Search for the cell housing the specified text and yield its (X, Y) center coordinate. 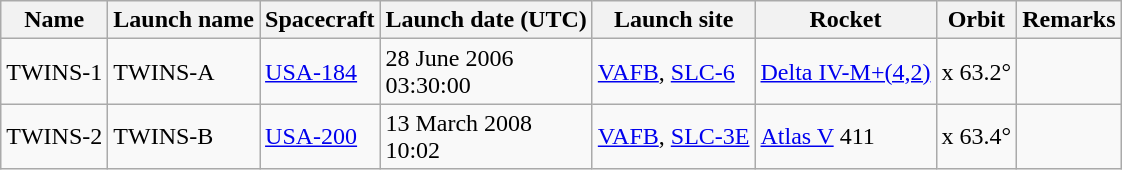
USA-184 (320, 72)
VAFB, SLC-6 (674, 72)
Name (54, 20)
Rocket (846, 20)
Launch name (184, 20)
13 March 200810:02 (486, 136)
x 63.4° (976, 136)
TWINS-1 (54, 72)
Delta IV-M+(4,2) (846, 72)
x 63.2° (976, 72)
Orbit (976, 20)
TWINS-2 (54, 136)
Spacecraft (320, 20)
28 June 200603:30:00 (486, 72)
USA-200 (320, 136)
Atlas V 411 (846, 136)
TWINS-A (184, 72)
Remarks (1069, 20)
Launch site (674, 20)
Launch date (UTC) (486, 20)
TWINS-B (184, 136)
VAFB, SLC-3E (674, 136)
